Pinpoint the cell where the given text exists, returning its [x, y] midpoint coordinate. 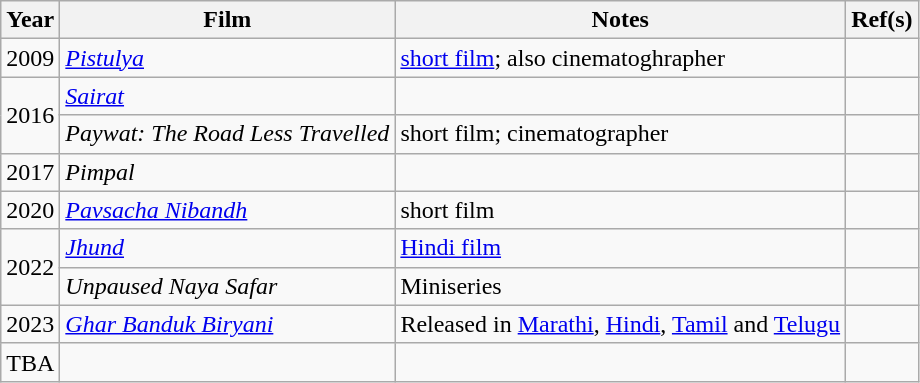
Paywat: The Road Less Travelled [228, 134]
2009 [30, 58]
2022 [30, 267]
Ref(s) [882, 20]
Pavsacha Nibandh [228, 210]
Hindi film [620, 248]
Film [228, 20]
2017 [30, 172]
Notes [620, 20]
short film; cinematographer [620, 134]
Jhund [228, 248]
Ghar Banduk Biryani [228, 324]
Miniseries [620, 286]
Released in Marathi, Hindi, Tamil and Telugu [620, 324]
Pimpal [228, 172]
Unpaused Naya Safar [228, 286]
short film; also cinematoghrapher [620, 58]
Year [30, 20]
2020 [30, 210]
short film [620, 210]
Sairat [228, 96]
2023 [30, 324]
TBA [30, 362]
Pistulya [228, 58]
2016 [30, 115]
